Scan for the cell matching the given text and deliver its [X, Y] coordinate at center. 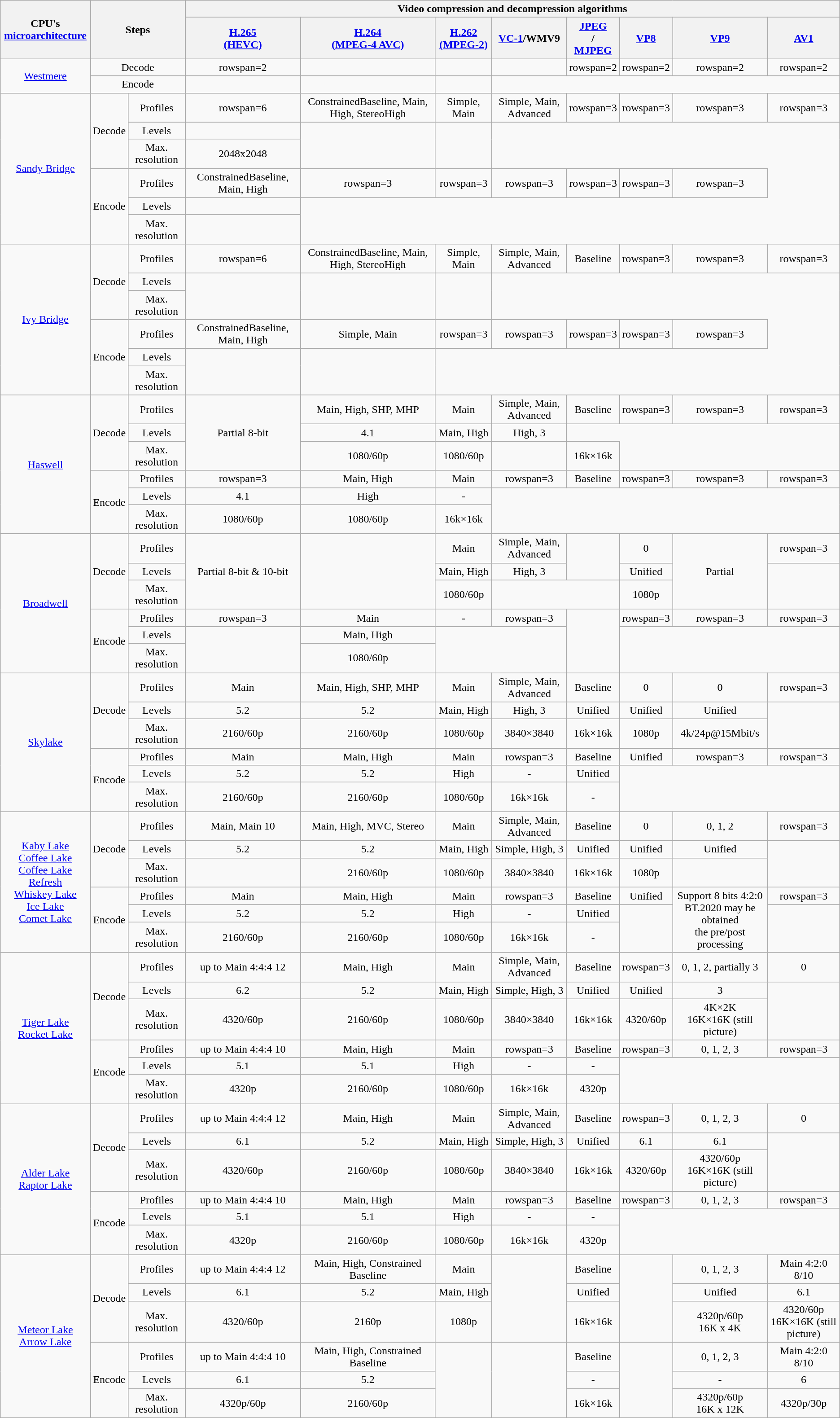
Westmere [46, 76]
Haswell [46, 464]
2160p [368, 1321]
6 [804, 1380]
Video compression and decompression algorithms [512, 9]
Tiger LakeRocket Lake [46, 1028]
0, 1, 2, partially 3 [720, 967]
Partial 8-bit & 10-bit [243, 571]
4320p/60p16K x 4K [720, 1321]
JPEG/MJPEG [593, 38]
4k/24p@15Mbit/s [720, 733]
Sandy Bridge [46, 168]
4320p/60p16K x 12K [720, 1403]
Kaby LakeCoffee LakeCoffee Lake RefreshWhiskey LakeIce LakeComet Lake [46, 882]
Partial [720, 571]
H.262(MPEG-2) [464, 38]
3 [720, 990]
VP8 [646, 38]
4320p/30p [804, 1403]
H.264(MPEG-4 AVC) [368, 38]
6.2 [243, 990]
H.265(HEVC) [243, 38]
VC-1/WMV9 [529, 38]
CPU'smicroarchitecture [46, 30]
4K×2K16K×16K (still picture) [720, 1019]
Steps [137, 30]
VP9 [720, 38]
Skylake [46, 742]
Broadwell [46, 603]
0, 1, 2 [720, 826]
Support 8 bits 4:2:0BT.2020 may be obtainedthe pre/post processing [720, 920]
Main, Main 10 [243, 826]
2048x2048 [243, 154]
AV1 [804, 38]
Main, High, MVC, Stereo [368, 826]
Ivy Bridge [46, 319]
4320p/60p [243, 1403]
Partial 8-bit [243, 433]
Meteor LakeArrow Lake [46, 1336]
Alder LakeRaptor Lake [46, 1179]
